Capture the cell that displays the provided text and extract its [X, Y] central coordinate. 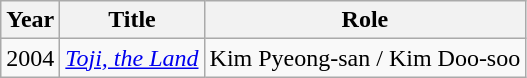
Role [365, 20]
2004 [30, 58]
Toji, the Land [132, 58]
Kim Pyeong-san / Kim Doo-soo [365, 58]
Title [132, 20]
Year [30, 20]
